From the cell containing the given text, extract its center point as [x, y] coordinate. 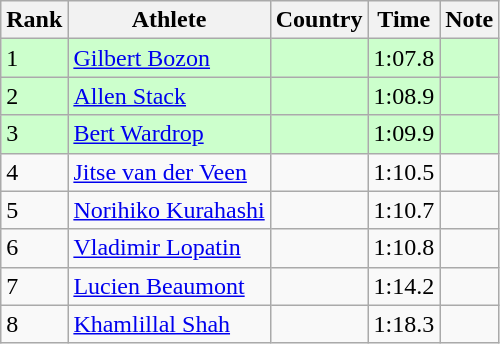
Athlete [169, 20]
Time [404, 20]
1:18.3 [404, 324]
1:07.8 [404, 58]
Bert Wardrop [169, 134]
Country [319, 20]
Gilbert Bozon [169, 58]
Note [470, 20]
1 [34, 58]
4 [34, 172]
Jitse van der Veen [169, 172]
Norihiko Kurahashi [169, 210]
2 [34, 96]
5 [34, 210]
1:09.9 [404, 134]
Lucien Beaumont [169, 286]
Vladimir Lopatin [169, 248]
3 [34, 134]
Allen Stack [169, 96]
Rank [34, 20]
1:14.2 [404, 286]
8 [34, 324]
1:08.9 [404, 96]
1:10.8 [404, 248]
Khamlillal Shah [169, 324]
1:10.5 [404, 172]
6 [34, 248]
7 [34, 286]
1:10.7 [404, 210]
